Output the (x, y) coordinate of the center of the cell containing the given text.  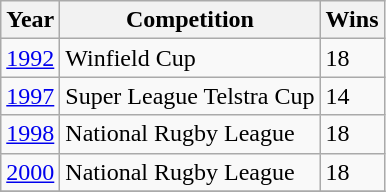
2000 (30, 172)
1992 (30, 58)
1997 (30, 96)
1998 (30, 134)
Super League Telstra Cup (190, 96)
Competition (190, 20)
Winfield Cup (190, 58)
Year (30, 20)
14 (352, 96)
Wins (352, 20)
